Identify which cell holds the provided text, then report its [x, y] central coordinate. 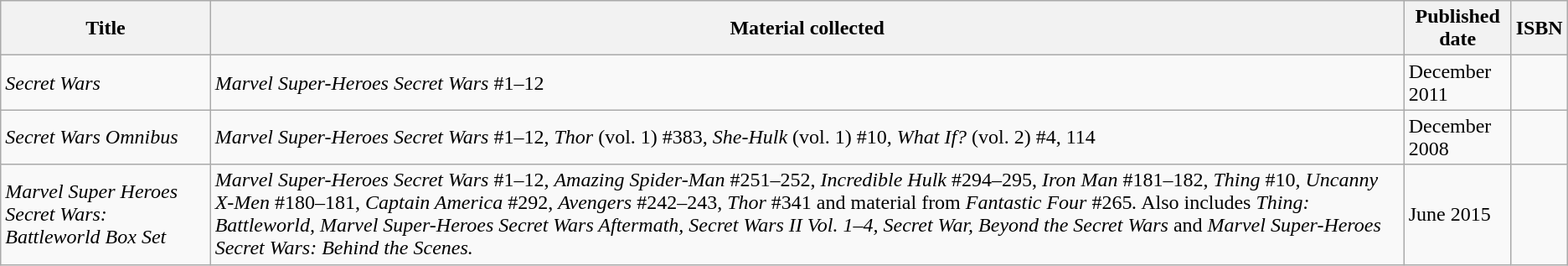
December 2008 [1457, 138]
ISBN [1540, 29]
Marvel Super-Heroes Secret Wars #1–12 [807, 82]
June 2015 [1457, 215]
Title [106, 29]
Marvel Super Heroes Secret Wars: Battleworld Box Set [106, 215]
Marvel Super-Heroes Secret Wars #1–12, Thor (vol. 1) #383, She-Hulk (vol. 1) #10, What If? (vol. 2) #4, 114 [807, 138]
Secret Wars Omnibus [106, 138]
Secret Wars [106, 82]
December 2011 [1457, 82]
Material collected [807, 29]
Published date [1457, 29]
